Extract the [X, Y] coordinate from the center of the cell holding the provided text.  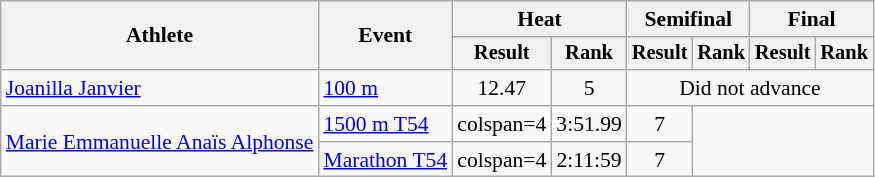
Athlete [160, 36]
Marie Emmanuelle Anaïs Alphonse [160, 142]
Did not advance [750, 88]
Heat [540, 19]
3:51.99 [588, 124]
Final [812, 19]
Event [385, 36]
7 [660, 124]
Joanilla Janvier [160, 88]
12.47 [502, 88]
5 [588, 88]
colspan=4 [502, 124]
Semifinal [688, 19]
100 m [385, 88]
1500 m T54 [385, 124]
